Find where the given text appears and provide that cell's center as [X, Y] coordinate. 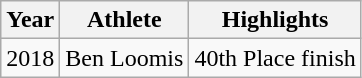
40th Place finish [275, 58]
Highlights [275, 20]
2018 [30, 58]
Year [30, 20]
Athlete [124, 20]
Ben Loomis [124, 58]
